Search for the cell housing the specified text and yield its [x, y] center coordinate. 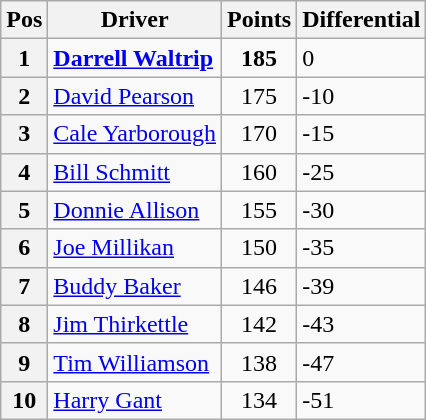
8 [24, 324]
Bill Schmitt [135, 172]
-35 [362, 248]
0 [362, 58]
2 [24, 96]
142 [260, 324]
Darrell Waltrip [135, 58]
170 [260, 134]
5 [24, 210]
-47 [362, 362]
Joe Millikan [135, 248]
138 [260, 362]
Points [260, 20]
Driver [135, 20]
-15 [362, 134]
-43 [362, 324]
4 [24, 172]
155 [260, 210]
1 [24, 58]
Pos [24, 20]
Buddy Baker [135, 286]
Tim Williamson [135, 362]
10 [24, 400]
Harry Gant [135, 400]
150 [260, 248]
146 [260, 286]
-51 [362, 400]
185 [260, 58]
Differential [362, 20]
6 [24, 248]
Donnie Allison [135, 210]
David Pearson [135, 96]
Cale Yarborough [135, 134]
134 [260, 400]
9 [24, 362]
3 [24, 134]
-10 [362, 96]
175 [260, 96]
7 [24, 286]
-39 [362, 286]
160 [260, 172]
-30 [362, 210]
-25 [362, 172]
Jim Thirkettle [135, 324]
